Find where the given text appears and provide that cell's center as [x, y] coordinate. 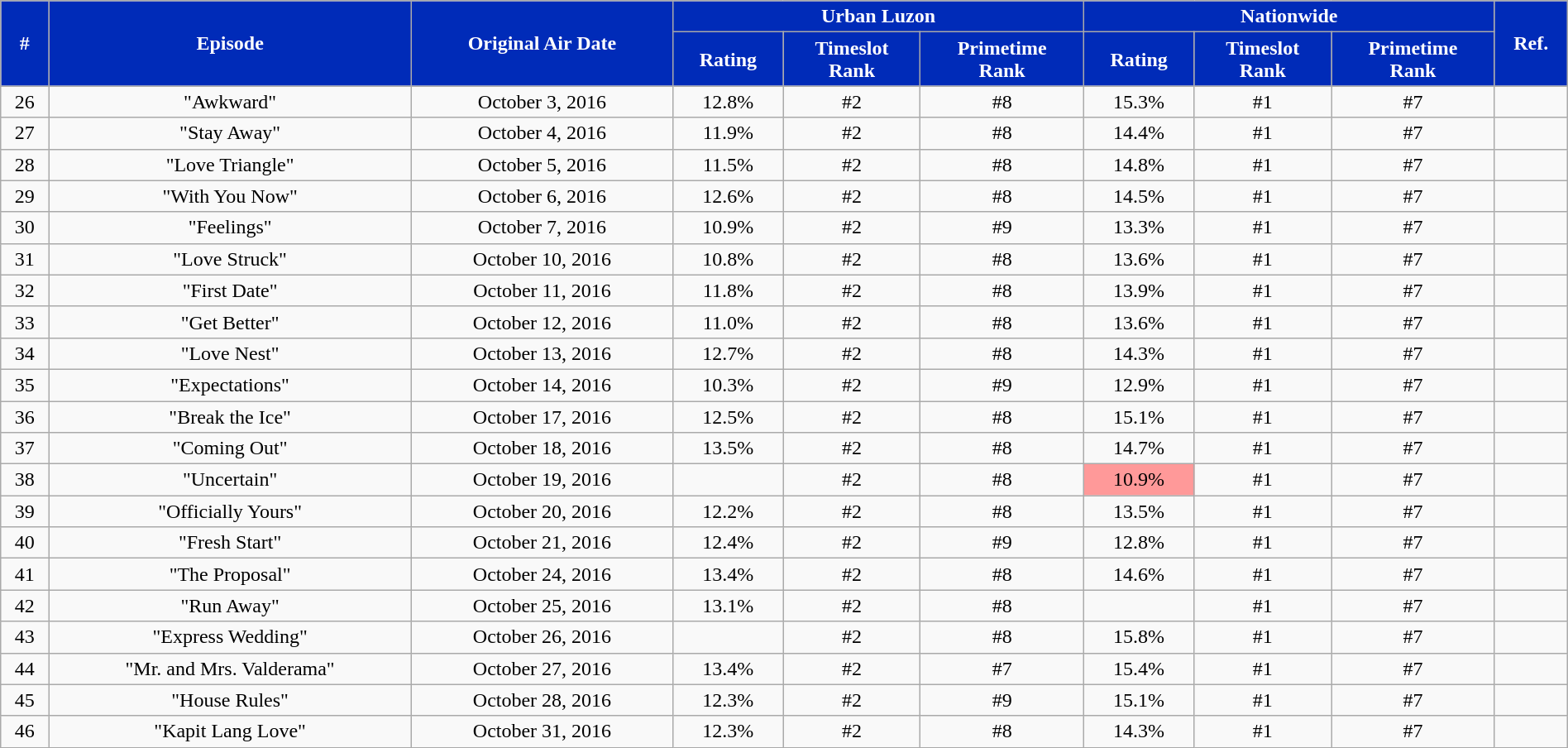
29 [25, 196]
"Feelings" [230, 228]
15.3% [1138, 102]
14.8% [1138, 165]
October 11, 2016 [542, 290]
October 3, 2016 [542, 102]
13.1% [728, 606]
10.8% [728, 259]
October 18, 2016 [542, 448]
12.9% [1138, 385]
37 [25, 448]
42 [25, 606]
"Express Wedding" [230, 637]
"Get Better" [230, 322]
October 27, 2016 [542, 669]
October 6, 2016 [542, 196]
46 [25, 731]
Urban Luzon [878, 17]
Nationwide [1288, 17]
"With You Now" [230, 196]
45 [25, 700]
33 [25, 322]
"House Rules" [230, 700]
October 21, 2016 [542, 543]
October 31, 2016 [542, 731]
"Fresh Start" [230, 543]
40 [25, 543]
38 [25, 480]
October 24, 2016 [542, 574]
"The Proposal" [230, 574]
"Coming Out" [230, 448]
October 26, 2016 [542, 637]
"Love Struck" [230, 259]
14.7% [1138, 448]
"Run Away" [230, 606]
11.8% [728, 290]
October 25, 2016 [542, 606]
October 20, 2016 [542, 511]
Ref. [1531, 43]
30 [25, 228]
11.9% [728, 133]
12.7% [728, 353]
12.4% [728, 543]
October 17, 2016 [542, 416]
10.3% [728, 385]
11.0% [728, 322]
31 [25, 259]
"Expectations" [230, 385]
"Break the Ice" [230, 416]
"Mr. and Mrs. Valderama" [230, 669]
"Awkward" [230, 102]
October 4, 2016 [542, 133]
26 [25, 102]
13.3% [1138, 228]
36 [25, 416]
14.4% [1138, 133]
Original Air Date [542, 43]
"Stay Away" [230, 133]
12.5% [728, 416]
14.5% [1138, 196]
"First Date" [230, 290]
October 5, 2016 [542, 165]
"Uncertain" [230, 480]
28 [25, 165]
15.4% [1138, 669]
13.9% [1138, 290]
15.8% [1138, 637]
October 12, 2016 [542, 322]
35 [25, 385]
34 [25, 353]
27 [25, 133]
12.2% [728, 511]
12.6% [728, 196]
"Kapit Lang Love" [230, 731]
41 [25, 574]
October 14, 2016 [542, 385]
October 7, 2016 [542, 228]
Episode [230, 43]
39 [25, 511]
October 28, 2016 [542, 700]
October 19, 2016 [542, 480]
32 [25, 290]
14.6% [1138, 574]
"Love Triangle" [230, 165]
October 10, 2016 [542, 259]
"Love Nest" [230, 353]
October 13, 2016 [542, 353]
43 [25, 637]
"Officially Yours" [230, 511]
# [25, 43]
44 [25, 669]
11.5% [728, 165]
